Return the [x, y] coordinate for the center point of the cell that contains the specified text.  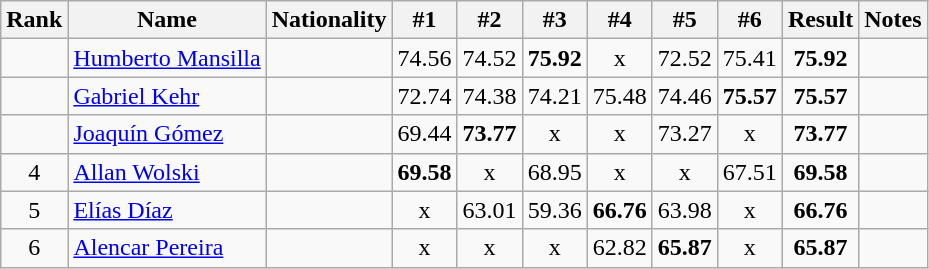
74.52 [490, 58]
#2 [490, 20]
69.44 [424, 134]
62.82 [620, 248]
Elías Díaz [167, 210]
63.98 [684, 210]
#3 [554, 20]
Allan Wolski [167, 172]
75.48 [620, 96]
68.95 [554, 172]
6 [34, 248]
72.52 [684, 58]
Alencar Pereira [167, 248]
74.38 [490, 96]
74.56 [424, 58]
5 [34, 210]
59.36 [554, 210]
74.46 [684, 96]
#4 [620, 20]
4 [34, 172]
75.41 [750, 58]
Result [820, 20]
Gabriel Kehr [167, 96]
73.27 [684, 134]
#1 [424, 20]
#6 [750, 20]
Joaquín Gómez [167, 134]
Name [167, 20]
Humberto Mansilla [167, 58]
Nationality [329, 20]
72.74 [424, 96]
67.51 [750, 172]
Rank [34, 20]
#5 [684, 20]
74.21 [554, 96]
Notes [893, 20]
63.01 [490, 210]
